Search for the cell housing the specified text and yield its (x, y) center coordinate. 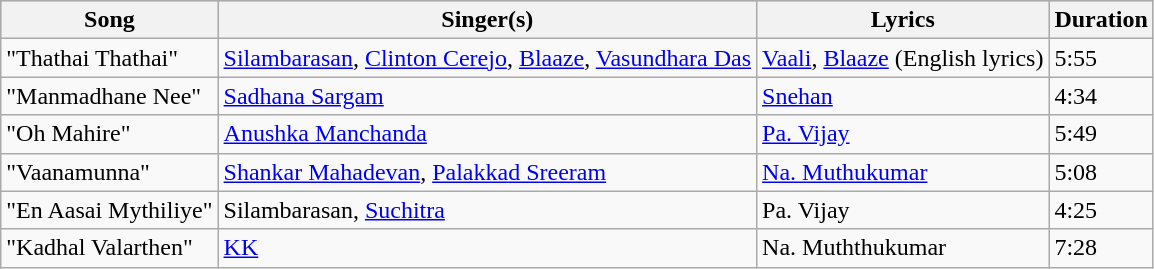
5:08 (1101, 172)
4:25 (1101, 210)
"Kadhal Valarthen" (110, 248)
Song (110, 20)
"Manmadhane Nee" (110, 96)
Na. Muthukumar (903, 172)
4:34 (1101, 96)
"Oh Mahire" (110, 134)
"Vaanamunna" (110, 172)
"En Aasai Mythiliye" (110, 210)
Duration (1101, 20)
5:49 (1101, 134)
Vaali, Blaaze (English lyrics) (903, 58)
Lyrics (903, 20)
Singer(s) (488, 20)
Na. Muththukumar (903, 248)
Sadhana Sargam (488, 96)
7:28 (1101, 248)
Snehan (903, 96)
Silambarasan, Clinton Cerejo, Blaaze, Vasundhara Das (488, 58)
KK (488, 248)
Shankar Mahadevan, Palakkad Sreeram (488, 172)
Anushka Manchanda (488, 134)
Silambarasan, Suchitra (488, 210)
5:55 (1101, 58)
"Thathai Thathai" (110, 58)
